Determine the [X, Y] coordinate at the center of the cell enclosing the given text.  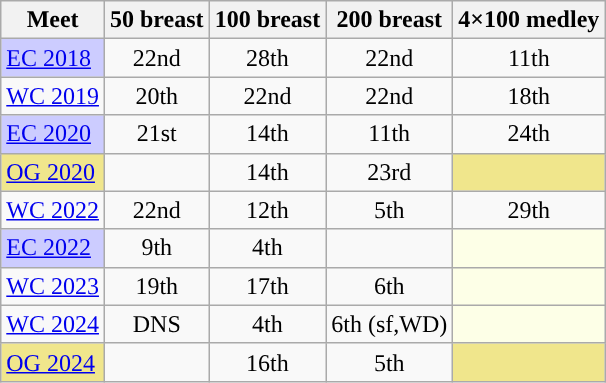
OG 2024 [53, 362]
WC 2023 [53, 286]
100 breast [268, 20]
WC 2019 [53, 96]
20th [156, 96]
Meet [53, 20]
DNS [156, 324]
28th [268, 58]
200 breast [390, 20]
18th [529, 96]
6th (sf,WD) [390, 324]
WC 2024 [53, 324]
24th [529, 134]
16th [268, 362]
12th [268, 210]
9th [156, 248]
29th [529, 210]
6th [390, 286]
OG 2020 [53, 172]
50 breast [156, 20]
EC 2020 [53, 134]
WC 2022 [53, 210]
23rd [390, 172]
4×100 medley [529, 20]
EC 2022 [53, 248]
17th [268, 286]
EC 2018 [53, 58]
21st [156, 134]
19th [156, 286]
